From the cell containing the given text, extract its center point as (X, Y) coordinate. 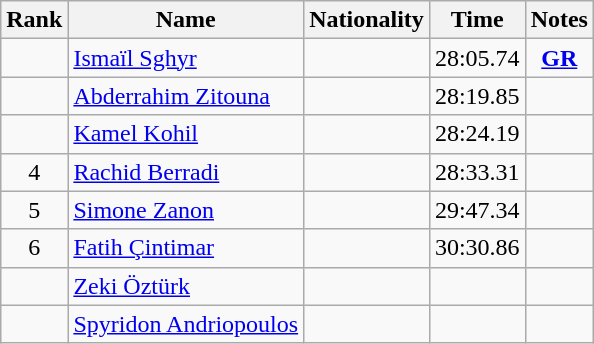
Fatih Çintimar (186, 248)
28:19.85 (477, 96)
30:30.86 (477, 248)
Kamel Kohil (186, 134)
Name (186, 20)
Nationality (367, 20)
4 (34, 172)
Rank (34, 20)
Rachid Berradi (186, 172)
Spyridon Andriopoulos (186, 324)
Ismaïl Sghyr (186, 58)
Notes (559, 20)
28:24.19 (477, 134)
28:05.74 (477, 58)
GR (559, 58)
Zeki Öztürk (186, 286)
Simone Zanon (186, 210)
Time (477, 20)
6 (34, 248)
28:33.31 (477, 172)
Abderrahim Zitouna (186, 96)
5 (34, 210)
29:47.34 (477, 210)
